Identify which cell holds the provided text, then report its (x, y) central coordinate. 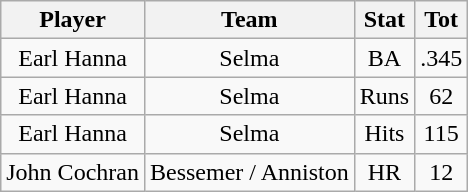
Tot (442, 20)
Player (73, 20)
BA (384, 58)
.345 (442, 58)
Bessemer / Anniston (249, 172)
Stat (384, 20)
John Cochran (73, 172)
Hits (384, 134)
12 (442, 172)
Team (249, 20)
62 (442, 96)
Runs (384, 96)
HR (384, 172)
115 (442, 134)
